Determine the (x, y) coordinate at the center of the cell enclosing the given text.  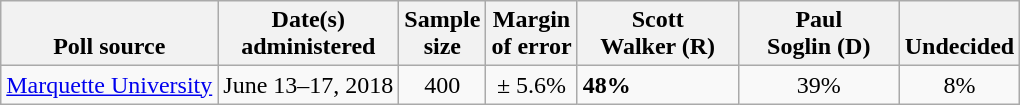
± 5.6% (532, 85)
48% (658, 85)
Samplesize (442, 34)
Marquette University (110, 85)
Date(s)administered (308, 34)
Poll source (110, 34)
ScottWalker (R) (658, 34)
Undecided (959, 34)
39% (818, 85)
PaulSoglin (D) (818, 34)
8% (959, 85)
Marginof error (532, 34)
400 (442, 85)
June 13–17, 2018 (308, 85)
